Output the (x, y) coordinate of the center of the cell containing the given text.  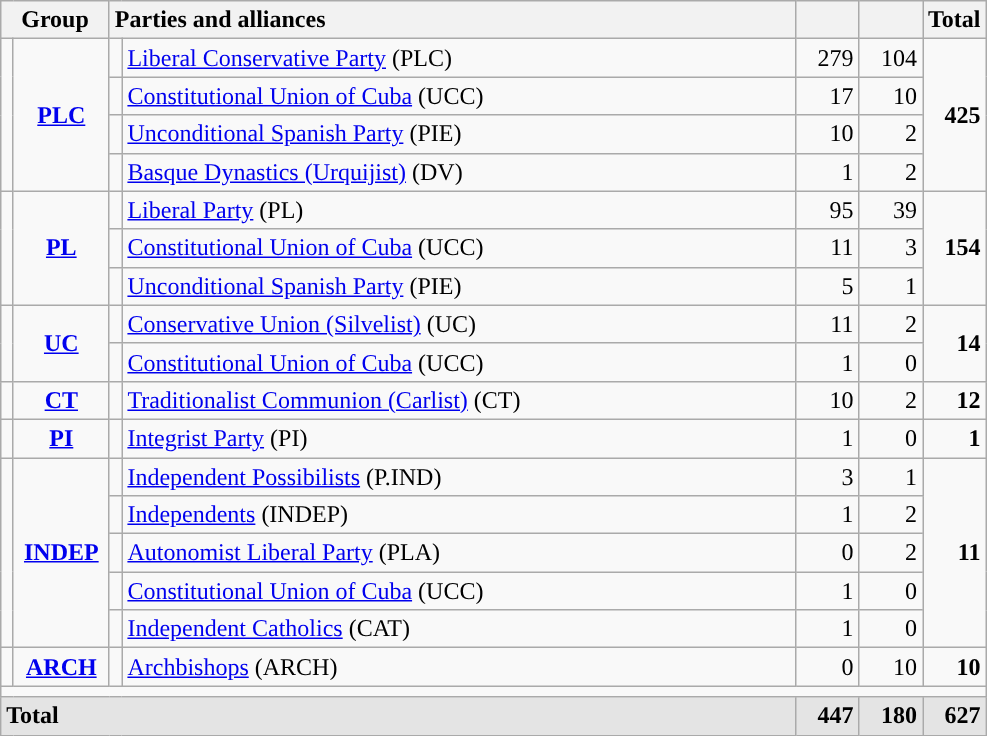
INDEP (61, 553)
12 (954, 400)
5 (827, 286)
PLC (61, 115)
Archbishops (ARCH) (459, 667)
Independent Catholics (CAT) (459, 629)
ARCH (61, 667)
Liberal Party (PL) (459, 210)
Independent Possibilists (P.IND) (459, 477)
Independents (INDEP) (459, 515)
CT (61, 400)
17 (827, 96)
Basque Dynastics (Urquijist) (DV) (459, 172)
104 (891, 58)
Integrist Party (PI) (459, 438)
Parties and alliances (452, 20)
Traditionalist Communion (Carlist) (CT) (459, 400)
Conservative Union (Silvelist) (UC) (459, 324)
627 (954, 716)
425 (954, 115)
Group (56, 20)
14 (954, 343)
PL (61, 248)
PI (61, 438)
39 (891, 210)
95 (827, 210)
279 (827, 58)
154 (954, 248)
Autonomist Liberal Party (PLA) (459, 553)
Liberal Conservative Party (PLC) (459, 58)
180 (891, 716)
447 (827, 716)
UC (61, 343)
